Find where the given text appears and provide that cell's center as (x, y) coordinate. 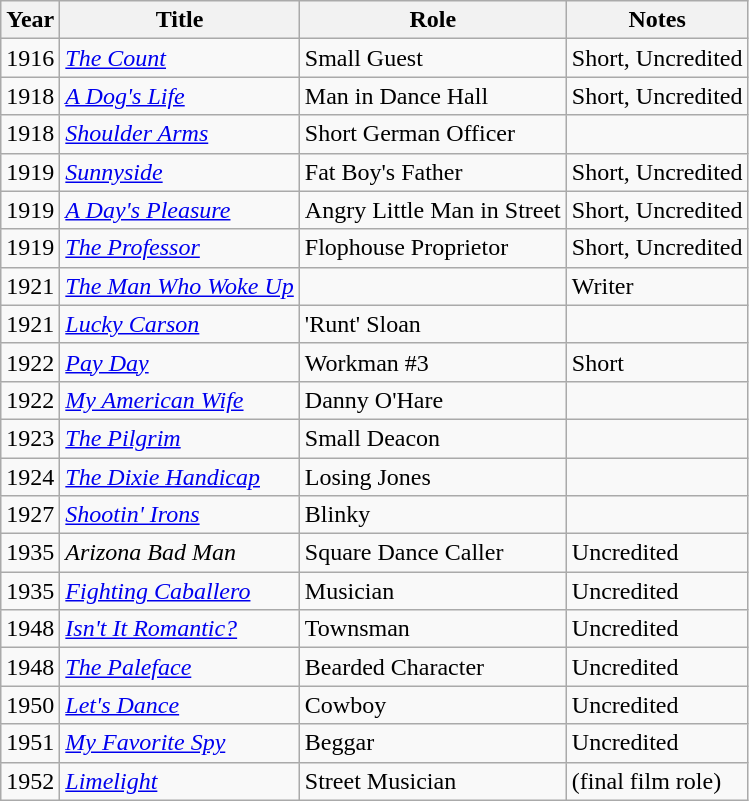
Workman #3 (432, 362)
Short (657, 362)
Shootin' Irons (180, 515)
Fighting Caballero (180, 591)
The Paleface (180, 667)
Bearded Character (432, 667)
Let's Dance (180, 705)
Title (180, 20)
1951 (30, 743)
Cowboy (432, 705)
1952 (30, 781)
Limelight (180, 781)
My American Wife (180, 400)
1924 (30, 477)
1916 (30, 58)
Losing Jones (432, 477)
The Pilgrim (180, 438)
My Favorite Spy (180, 743)
A Dog's Life (180, 96)
1923 (30, 438)
Man in Dance Hall (432, 96)
Pay Day (180, 362)
Townsman (432, 629)
Fat Boy's Father (432, 172)
The Professor (180, 248)
Sunnyside (180, 172)
(final film role) (657, 781)
Role (432, 20)
Square Dance Caller (432, 553)
Danny O'Hare (432, 400)
Lucky Carson (180, 324)
Beggar (432, 743)
Angry Little Man in Street (432, 210)
A Day's Pleasure (180, 210)
Flophouse Proprietor (432, 248)
Short German Officer (432, 134)
Arizona Bad Man (180, 553)
Street Musician (432, 781)
The Man Who Woke Up (180, 286)
Small Deacon (432, 438)
1927 (30, 515)
Notes (657, 20)
The Count (180, 58)
Year (30, 20)
Shoulder Arms (180, 134)
1950 (30, 705)
Blinky (432, 515)
Writer (657, 286)
'Runt' Sloan (432, 324)
Small Guest (432, 58)
Musician (432, 591)
The Dixie Handicap (180, 477)
Isn't It Romantic? (180, 629)
